Return the [x, y] coordinate for the center point of the cell that contains the specified text.  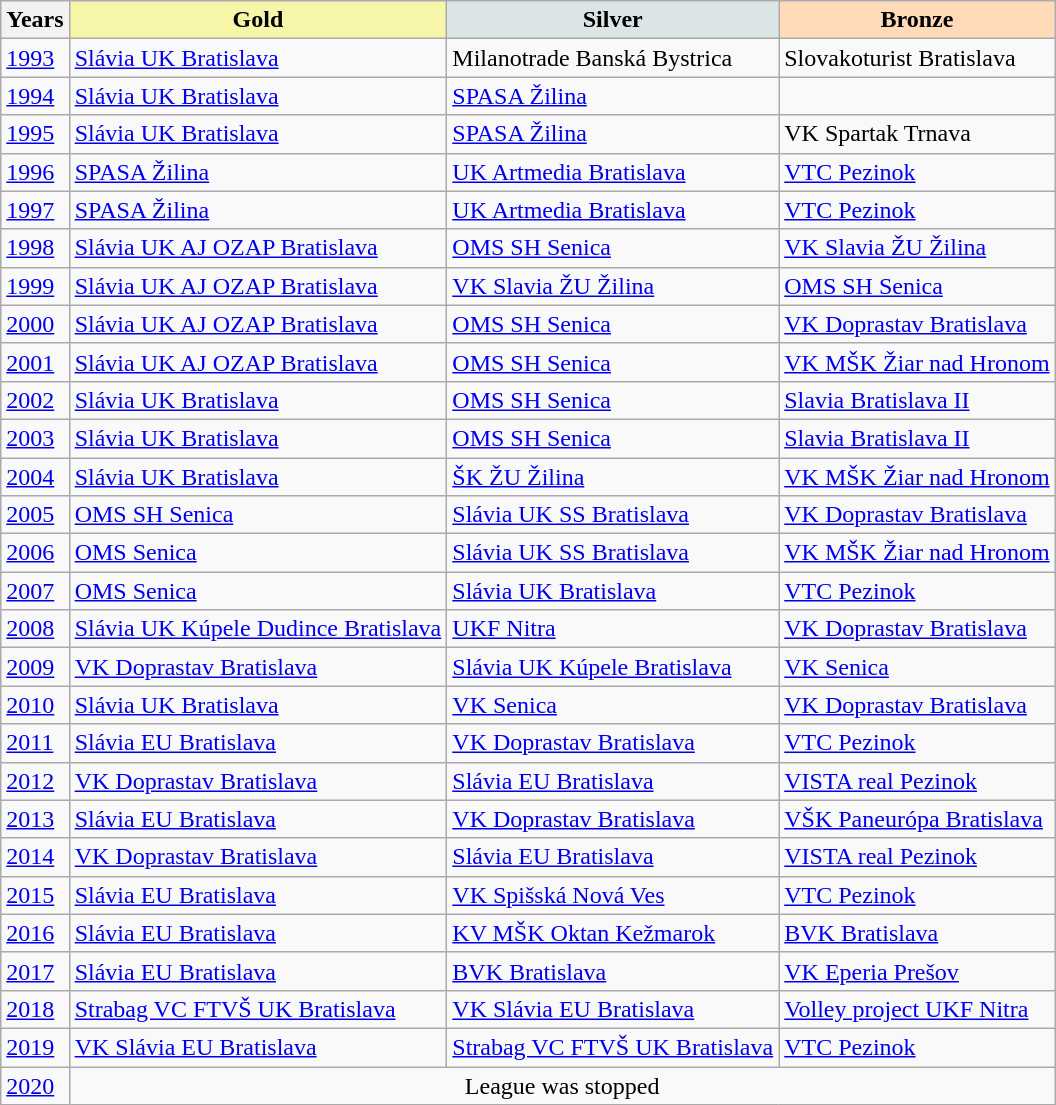
Volley project UKF Nitra [917, 1009]
Silver [613, 20]
2007 [35, 591]
2011 [35, 743]
2008 [35, 629]
2005 [35, 515]
1994 [35, 96]
1996 [35, 172]
Years [35, 20]
VK Spišská Nová Ves [613, 895]
Slovakoturist Bratislava [917, 58]
2013 [35, 819]
2010 [35, 705]
UKF Nitra [613, 629]
1993 [35, 58]
Slávia UK Kúpele Dudince Bratislava [258, 629]
2004 [35, 477]
VK Eperia Prešov [917, 971]
2017 [35, 971]
2019 [35, 1047]
1995 [35, 134]
2002 [35, 400]
Gold [258, 20]
2012 [35, 781]
2006 [35, 553]
Slávia UK Kúpele Bratislava [613, 667]
Bronze [917, 20]
ŠK ŽU Žilina [613, 477]
Milanotrade Banská Bystrica [613, 58]
1999 [35, 286]
1998 [35, 248]
2003 [35, 438]
1997 [35, 210]
2000 [35, 324]
2020 [35, 1085]
2015 [35, 895]
2014 [35, 857]
2009 [35, 667]
League was stopped [562, 1085]
2016 [35, 933]
VŠK Paneurópa Bratislava [917, 819]
2018 [35, 1009]
VK Spartak Trnava [917, 134]
2001 [35, 362]
KV MŠK Oktan Kežmarok [613, 933]
